Determine the (X, Y) coordinate at the center of the cell enclosing the given text.  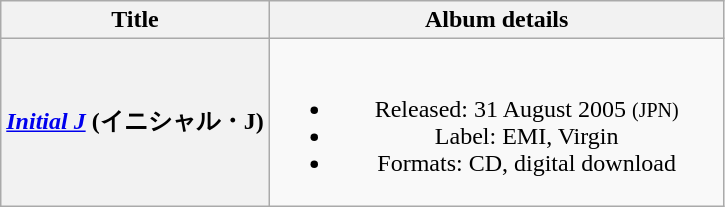
Title (135, 20)
Initial J (イニシャル・J) (135, 122)
Released: 31 August 2005 (JPN)Label: EMI, VirginFormats: CD, digital download (496, 122)
Album details (496, 20)
